Extract the [x, y] coordinate from the center of the cell holding the provided text.  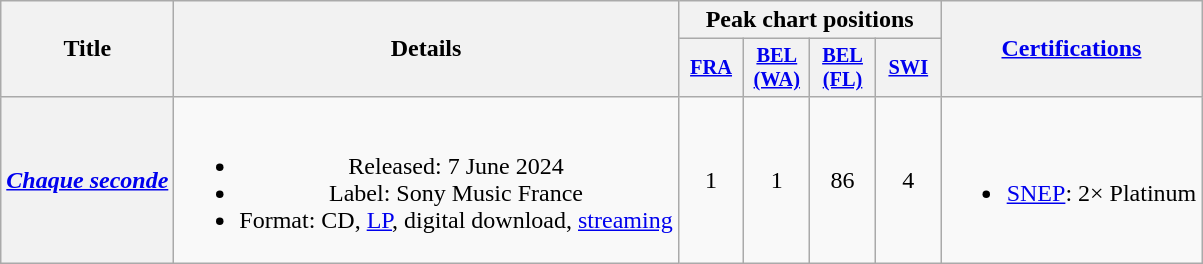
Chaque seconde [88, 180]
Peak chart positions [810, 20]
Certifications [1072, 49]
86 [843, 180]
FRA [711, 68]
BEL(FL) [843, 68]
BEL(WA) [777, 68]
SNEP: 2× Platinum [1072, 180]
Released: 7 June 2024Label: Sony Music FranceFormat: CD, LP, digital download, streaming [426, 180]
Title [88, 49]
Details [426, 49]
SWI [908, 68]
4 [908, 180]
